From the cell containing the given text, extract its center point as (x, y) coordinate. 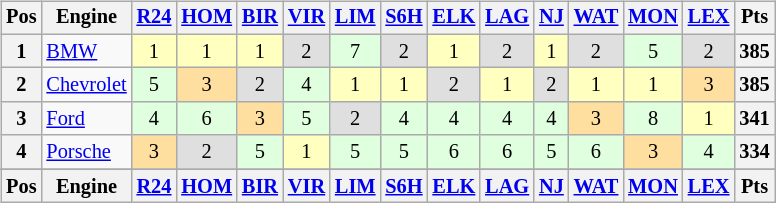
Chevrolet (86, 85)
BMW (86, 51)
Ford (86, 119)
334 (754, 152)
8 (653, 119)
341 (754, 119)
7 (355, 51)
Porsche (86, 152)
